Identify which cell holds the provided text, then report its (X, Y) central coordinate. 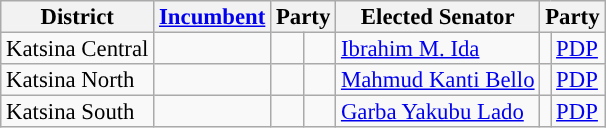
Katsina South (78, 112)
Garba Yakubu Lado (438, 112)
Katsina North (78, 80)
Mahmud Kanti Bello (438, 80)
Katsina Central (78, 49)
Incumbent (212, 17)
Ibrahim M. Ida (438, 49)
District (78, 17)
Elected Senator (438, 17)
